Determine the (X, Y) coordinate at the center of the cell enclosing the given text.  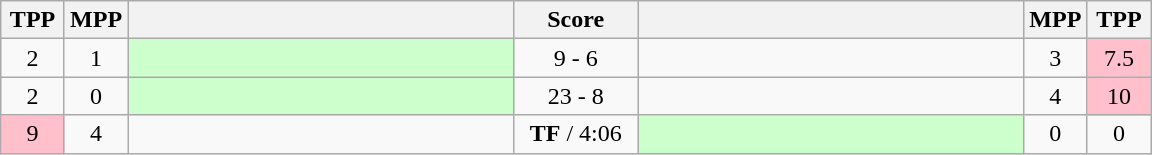
Score (576, 20)
23 - 8 (576, 96)
9 - 6 (576, 58)
1 (96, 58)
9 (33, 134)
TF / 4:06 (576, 134)
3 (1056, 58)
7.5 (1119, 58)
10 (1119, 96)
